Pinpoint the cell where the given text exists, returning its (x, y) midpoint coordinate. 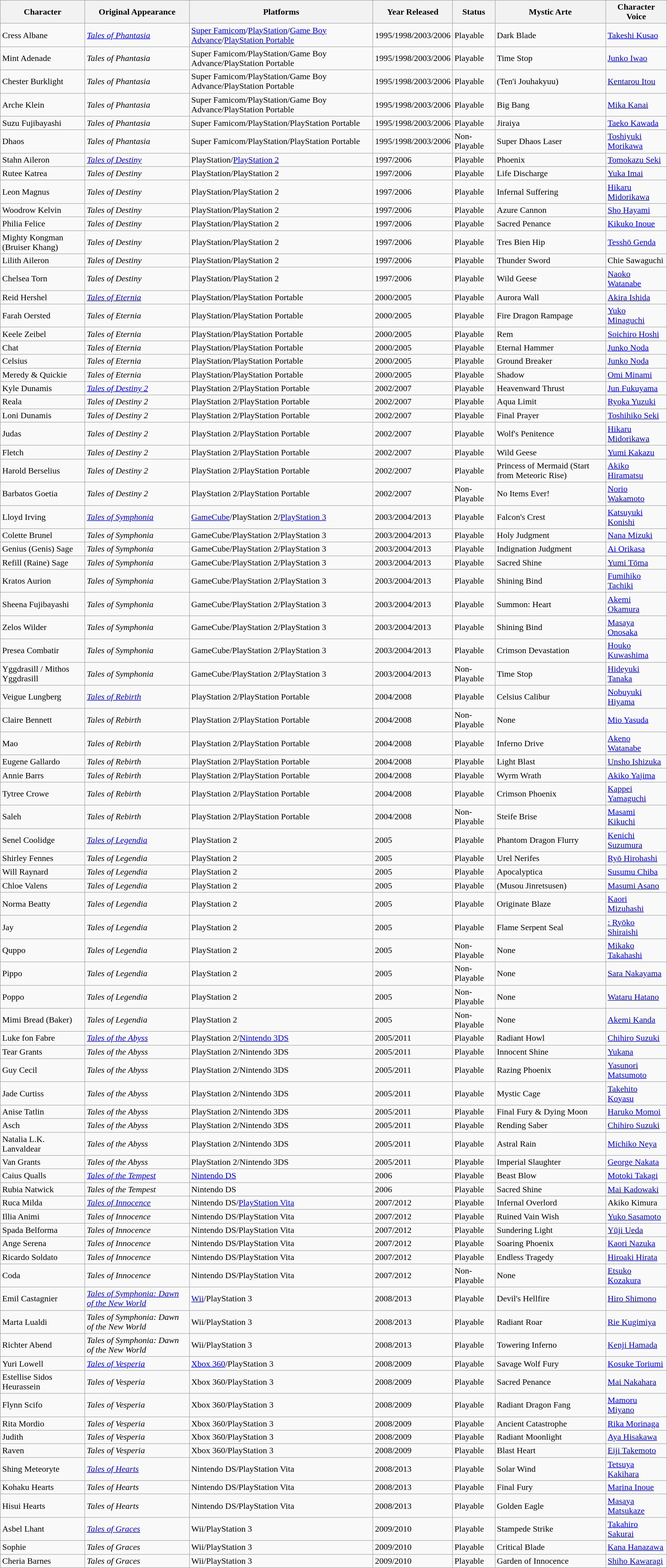
Yuka Imai (636, 173)
Blast Heart (550, 1451)
Unsho Ishizuka (636, 762)
Akiko Hiramatsu (636, 471)
Eiji Takemoto (636, 1451)
Yggdrasill / Mithos Yggdrasill (43, 674)
Chloe Valens (43, 886)
Takehito Koyasu (636, 1093)
Stampede Strike (550, 1529)
Eternal Hammer (550, 348)
Katsuyuki Konishi (636, 517)
Princess of Mermaid (Start from Meteoric Rise) (550, 471)
Arche Klein (43, 105)
Character Voice (636, 12)
Big Bang (550, 105)
Jade Curtiss (43, 1093)
Wataru Hatano (636, 997)
Richter Abend (43, 1345)
Kenji Hamada (636, 1345)
Nana Mizuki (636, 536)
Yuko Sasamoto (636, 1216)
Mystic Arte (550, 12)
Akiko Kimura (636, 1203)
Pippo (43, 973)
Tesshō Genda (636, 242)
Towering Inferno (550, 1345)
Michiko Neya (636, 1144)
Anise Tatlin (43, 1112)
Rutee Katrea (43, 173)
Masaya Matsukaze (636, 1506)
Dark Blade (550, 35)
Platforms (281, 12)
Light Blast (550, 762)
Hideyuki Tanaka (636, 674)
Shirley Fennes (43, 859)
Natalia L.K. Lanvaldear (43, 1144)
Crimson Phoenix (550, 794)
Apocalyptica (550, 872)
Akiko Yajima (636, 775)
Ground Breaker (550, 361)
Yuko Minaguchi (636, 316)
Jun Fukuyama (636, 388)
Character (43, 12)
Originate Blaze (550, 904)
Infernal Suffering (550, 192)
Reala (43, 402)
Tres Bien Hip (550, 242)
Super Dhaos Laser (550, 141)
Phantom Dragon Flurry (550, 840)
Meredy & Quickie (43, 375)
Original Appearance (137, 12)
Mint Adenade (43, 58)
Mai Nakahara (636, 1382)
Fletch (43, 452)
Mighty Kongman (Bruiser Khang) (43, 242)
Fumihiko Tachiki (636, 581)
Innocent Shine (550, 1052)
Saleh (43, 816)
Stahn Aileron (43, 160)
Harold Berselius (43, 471)
Critical Blade (550, 1547)
Inferno Drive (550, 743)
Norio Wakamoto (636, 493)
Year Released (413, 12)
Final Prayer (550, 415)
Devil's Hellfire (550, 1298)
Judas (43, 434)
Cress Albane (43, 35)
Raven (43, 1451)
Guy Cecil (43, 1070)
Golden Eagle (550, 1506)
Mikako Takahashi (636, 950)
Life Discharge (550, 173)
Sho Hayami (636, 210)
Garden of Innocence (550, 1561)
Rubia Natwick (43, 1189)
Razing Phoenix (550, 1070)
Sophie (43, 1547)
Hiro Shimono (636, 1298)
Woodrow Kelvin (43, 210)
Chie Sawaguchi (636, 261)
Final Fury (550, 1487)
Azure Cannon (550, 210)
Beast Blow (550, 1176)
Van Grants (43, 1162)
Barbatos Goetia (43, 493)
Asbel Lhant (43, 1529)
Ruca Milda (43, 1203)
Phoenix (550, 160)
Sheena Fujibayashi (43, 604)
Final Fury & Dying Moon (550, 1112)
Rita Mordio (43, 1424)
Rem (550, 334)
Wolf's Penitence (550, 434)
No Items Ever! (550, 493)
Ruined Vain Wish (550, 1216)
Heavenward Thrust (550, 388)
Presea Combatir (43, 650)
Kyle Dunamis (43, 388)
Hisui Hearts (43, 1506)
Yasunori Matsumoto (636, 1070)
Hiroaki Hirata (636, 1257)
Reid Hershel (43, 297)
Emil Castagnier (43, 1298)
Ai Orikasa (636, 549)
Kratos Aurion (43, 581)
Shiho Kawaragi (636, 1561)
Naoko Watanabe (636, 279)
Mimi Bread (Baker) (43, 1020)
Kappei Yamaguchi (636, 794)
Philia Felice (43, 224)
Suzu Fujibayashi (43, 123)
Lloyd Irving (43, 517)
Dhaos (43, 141)
Masami Kikuchi (636, 816)
Kenichi Suzumura (636, 840)
(Musou Jinretsusen) (550, 886)
Veigue Lungberg (43, 697)
Celsius Calibur (550, 697)
Aya Hisakawa (636, 1437)
Loni Dunamis (43, 415)
Rie Kugimiya (636, 1322)
Yuri Lowell (43, 1363)
Ryoka Yuzuki (636, 402)
Radiant Roar (550, 1322)
Luke fon Fabre (43, 1038)
Zelos Wilder (43, 627)
Tetsuya Kakihara (636, 1469)
Sundering Light (550, 1230)
Indignation Judgment (550, 549)
Marta Lualdi (43, 1322)
Savage Wolf Fury (550, 1363)
Urel Nerifes (550, 859)
Flame Serpent Seal (550, 927)
Mio Yasuda (636, 720)
Flynn Scifo (43, 1405)
Taeko Kawada (636, 123)
Ange Serena (43, 1244)
Steife Brise (550, 816)
Summon: Heart (550, 604)
Status (474, 12)
Wyrm Wrath (550, 775)
Akemi Okamura (636, 604)
Toshihiko Seki (636, 415)
Fire Dragon Rampage (550, 316)
Claire Bennett (43, 720)
Tytree Crowe (43, 794)
Aqua Limit (550, 402)
Kikuko Inoue (636, 224)
Farah Oersted (43, 316)
Ancient Catastrophe (550, 1424)
Shing Meteoryte (43, 1469)
Infernal Overlord (550, 1203)
Akira Ishida (636, 297)
Poppo (43, 997)
Radiant Dragon Fang (550, 1405)
Takeshi Kusao (636, 35)
Ricardo Soldato (43, 1257)
Etsuko Kozakura (636, 1276)
Mika Kanai (636, 105)
Mystic Cage (550, 1093)
Spada Belforma (43, 1230)
(Ten'i Jouhakyuu) (550, 81)
Keele Zeibel (43, 334)
Kosuke Toriumi (636, 1363)
Chat (43, 348)
Toshiyuki Morikawa (636, 141)
Yumi Kakazu (636, 452)
Kana Hanazawa (636, 1547)
Tomokazu Seki (636, 160)
Jay (43, 927)
Susumu Chiba (636, 872)
Quppo (43, 950)
Yukana (636, 1052)
Cheria Barnes (43, 1561)
: Ryōko Shiraishi (636, 927)
Holy Judgment (550, 536)
Marina Inoue (636, 1487)
Houko Kuwashima (636, 650)
Solar Wind (550, 1469)
Imperial Slaughter (550, 1162)
Genius (Genis) Sage (43, 549)
Endless Tragedy (550, 1257)
Eugene Gallardo (43, 762)
Kentarou Itou (636, 81)
Norma Beatty (43, 904)
Soaring Phoenix (550, 1244)
Yūji Ueda (636, 1230)
Junko Iwao (636, 58)
Coda (43, 1276)
Thunder Sword (550, 261)
Mamoru Miyano (636, 1405)
Chester Burklight (43, 81)
Shadow (550, 375)
Astral Rain (550, 1144)
Rending Saber (550, 1125)
Estellise Sidos Heurassein (43, 1382)
Senel Coolidge (43, 840)
Lilith Aileron (43, 261)
George Nakata (636, 1162)
Illia Animi (43, 1216)
Haruko Momoi (636, 1112)
Crimson Devastation (550, 650)
Celsius (43, 361)
Caius Qualls (43, 1176)
Radiant Moonlight (550, 1437)
Masumi Asano (636, 886)
Akeno Watanabe (636, 743)
Nobuyuki Hiyama (636, 697)
Radiant Howl (550, 1038)
Takahiro Sakurai (636, 1529)
Aurora Wall (550, 297)
Yumi Tōma (636, 563)
Refill (Raine) Sage (43, 563)
Akemi Kanda (636, 1020)
Will Raynard (43, 872)
Colette Brunel (43, 536)
Annie Barrs (43, 775)
Leon Magnus (43, 192)
Ryō Hirohashi (636, 859)
Kaori Mizuhashi (636, 904)
Masaya Onosaka (636, 627)
Soichiro Hoshi (636, 334)
Motoki Takagi (636, 1176)
Rika Morinaga (636, 1424)
Tear Grants (43, 1052)
Jiraiya (550, 123)
Asch (43, 1125)
Kaori Nazuka (636, 1244)
Kohaku Hearts (43, 1487)
Sara Nakayama (636, 973)
Chelsea Torn (43, 279)
Mai Kadowaki (636, 1189)
Omi Minami (636, 375)
Judith (43, 1437)
Falcon's Crest (550, 517)
Mao (43, 743)
